For the text-containing cell, return its midpoint in [x, y] coordinate format. 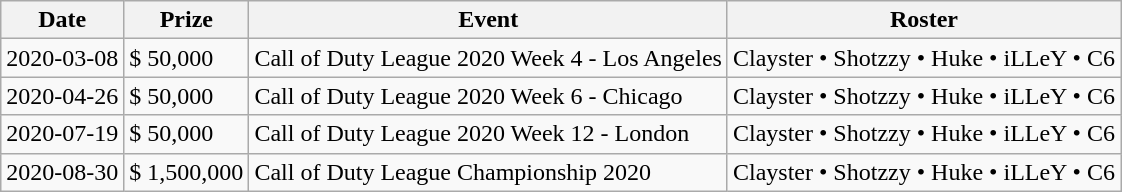
Call of Duty League 2020 Week 6 - Chicago [488, 96]
2020-08-30 [62, 172]
Call of Duty League 2020 Week 4 - Los Angeles [488, 58]
Call of Duty League 2020 Week 12 - London [488, 134]
Event [488, 20]
2020-04-26 [62, 96]
Roster [924, 20]
Date [62, 20]
2020-03-08 [62, 58]
2020-07-19 [62, 134]
$ 1,500,000 [186, 172]
Prize [186, 20]
Call of Duty League Championship 2020 [488, 172]
